Capture the cell that displays the provided text and extract its (x, y) central coordinate. 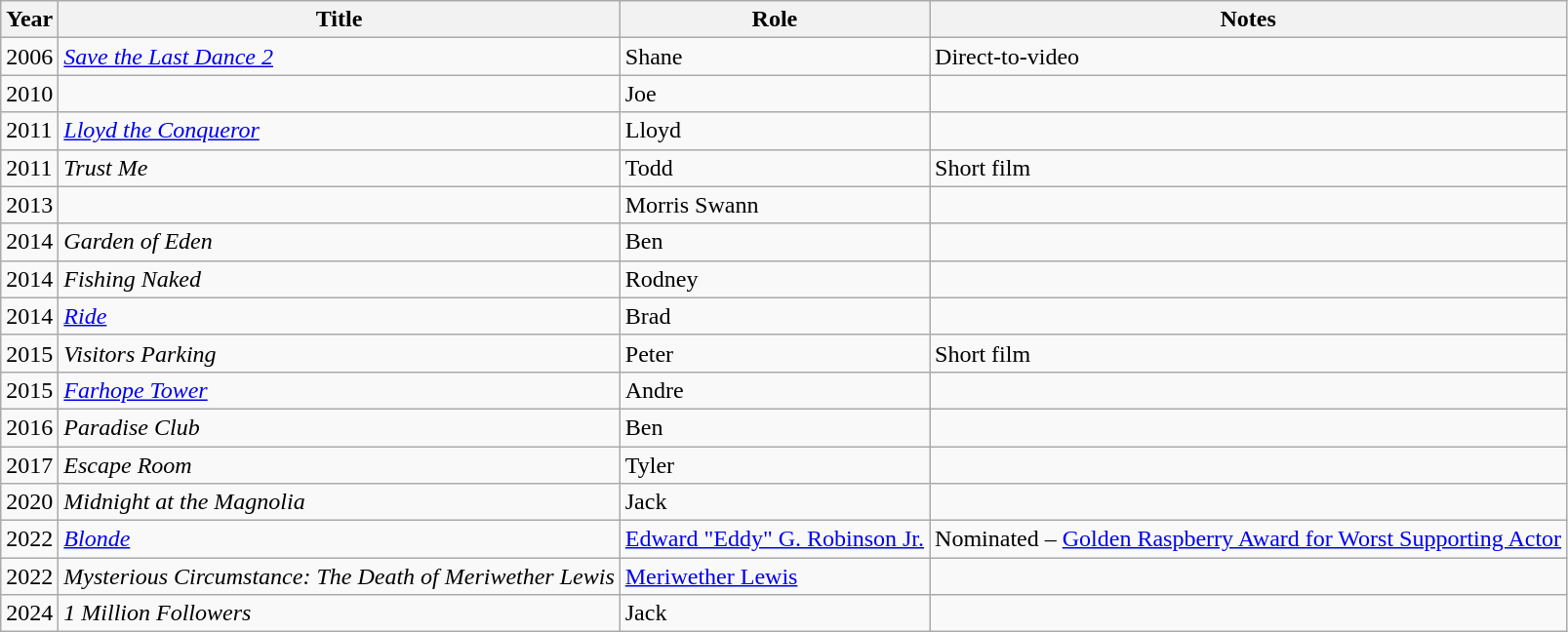
Todd (775, 168)
Midnight at the Magnolia (340, 502)
2006 (29, 57)
Blonde (340, 539)
Rodney (775, 279)
Garden of Eden (340, 242)
2010 (29, 94)
1 Million Followers (340, 613)
Year (29, 20)
Joe (775, 94)
Edward "Eddy" G. Robinson Jr. (775, 539)
Escape Room (340, 465)
2016 (29, 427)
Nominated – Golden Raspberry Award for Worst Supporting Actor (1249, 539)
Tyler (775, 465)
Lloyd the Conqueror (340, 131)
Visitors Parking (340, 353)
Peter (775, 353)
Farhope Tower (340, 390)
Ride (340, 316)
Save the Last Dance 2 (340, 57)
Direct-to-video (1249, 57)
Title (340, 20)
Paradise Club (340, 427)
2020 (29, 502)
Notes (1249, 20)
2013 (29, 205)
Mysterious Circumstance: The Death of Meriwether Lewis (340, 576)
Role (775, 20)
Meriwether Lewis (775, 576)
Trust Me (340, 168)
Lloyd (775, 131)
Andre (775, 390)
Fishing Naked (340, 279)
Brad (775, 316)
Morris Swann (775, 205)
2017 (29, 465)
Shane (775, 57)
2024 (29, 613)
